Capture the cell that displays the provided text and extract its (x, y) central coordinate. 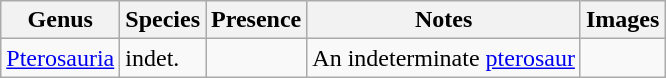
Species (163, 20)
indet. (163, 58)
An indeterminate pterosaur (444, 58)
Pterosauria (60, 58)
Images (622, 20)
Presence (256, 20)
Notes (444, 20)
Genus (60, 20)
